Extract the [X, Y] coordinate from the center of the cell holding the provided text.  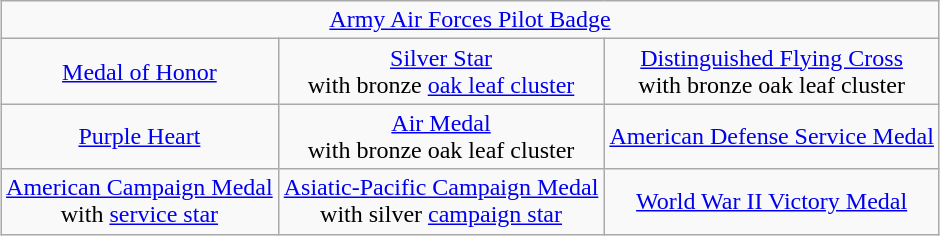
Silver Starwith bronze oak leaf cluster [441, 72]
Distinguished Flying Crosswith bronze oak leaf cluster [772, 72]
Purple Heart [140, 136]
Army Air Forces Pilot Badge [470, 20]
American Campaign Medalwith service star [140, 202]
Air Medalwith bronze oak leaf cluster [441, 136]
American Defense Service Medal [772, 136]
Medal of Honor [140, 72]
Asiatic-Pacific Campaign Medalwith silver campaign star [441, 202]
World War II Victory Medal [772, 202]
